From the cell containing the given text, extract its center point as [x, y] coordinate. 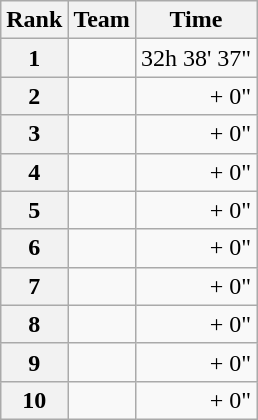
1 [34, 58]
7 [34, 286]
3 [34, 134]
Time [196, 20]
8 [34, 324]
4 [34, 172]
Team [102, 20]
2 [34, 96]
32h 38' 37" [196, 58]
9 [34, 362]
Rank [34, 20]
6 [34, 248]
10 [34, 400]
5 [34, 210]
